For the text-containing cell, return its midpoint in (X, Y) coordinate format. 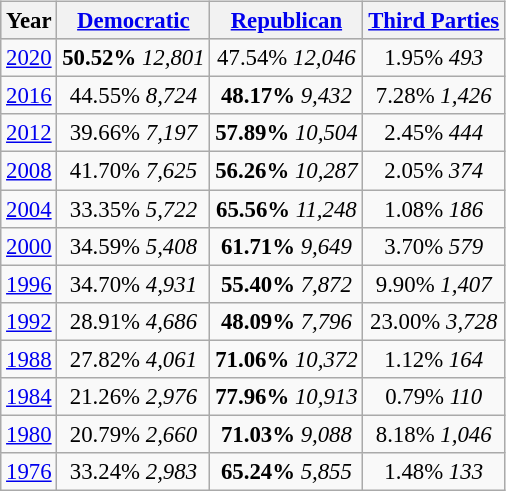
21.26% 2,976 (134, 396)
44.55% 8,724 (134, 96)
7.28% 1,426 (434, 96)
1992 (29, 321)
2008 (29, 171)
71.03% 9,088 (286, 434)
23.00% 3,728 (434, 321)
1.12% 164 (434, 359)
1.48% 133 (434, 472)
3.70% 579 (434, 246)
0.79% 110 (434, 396)
34.70% 4,931 (134, 284)
2012 (29, 133)
1976 (29, 472)
1988 (29, 359)
Year (29, 21)
8.18% 1,046 (434, 434)
2.05% 374 (434, 171)
Democratic (134, 21)
2000 (29, 246)
48.17% 9,432 (286, 96)
2.45% 444 (434, 133)
33.35% 5,722 (134, 209)
41.70% 7,625 (134, 171)
9.90% 1,407 (434, 284)
65.56% 11,248 (286, 209)
2004 (29, 209)
1996 (29, 284)
27.82% 4,061 (134, 359)
77.96% 10,913 (286, 396)
1980 (29, 434)
Third Parties (434, 21)
1.95% 493 (434, 58)
1984 (29, 396)
20.79% 2,660 (134, 434)
47.54% 12,046 (286, 58)
56.26% 10,287 (286, 171)
48.09% 7,796 (286, 321)
33.24% 2,983 (134, 472)
28.91% 4,686 (134, 321)
71.06% 10,372 (286, 359)
Republican (286, 21)
2020 (29, 58)
39.66% 7,197 (134, 133)
50.52% 12,801 (134, 58)
57.89% 10,504 (286, 133)
2016 (29, 96)
61.71% 9,649 (286, 246)
65.24% 5,855 (286, 472)
1.08% 186 (434, 209)
34.59% 5,408 (134, 246)
55.40% 7,872 (286, 284)
